From the cell containing the given text, extract its center point as (X, Y) coordinate. 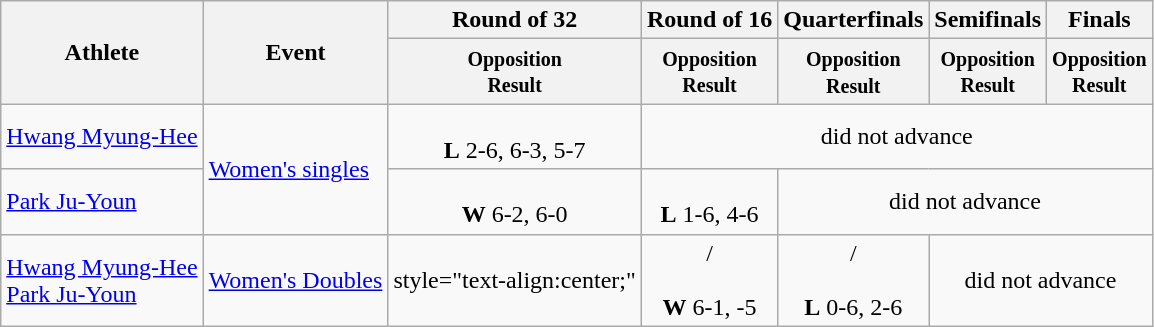
Women's singles (296, 169)
Hwang Myung-Hee Park Ju-Youn (102, 280)
style="text-align:center;" (514, 280)
Women's Doubles (296, 280)
Quarterfinals (854, 20)
L 1-6, 4-6 (709, 202)
Hwang Myung-Hee (102, 136)
Event (296, 52)
W 6-2, 6-0 (514, 202)
Athlete (102, 52)
L 2-6, 6-3, 5-7 (514, 136)
/ W 6-1, -5 (709, 280)
Finals (1100, 20)
/ L 0-6, 2-6 (854, 280)
Round of 16 (709, 20)
Park Ju-Youn (102, 202)
Round of 32 (514, 20)
Semifinals (988, 20)
